For the text-containing cell, return its midpoint in [X, Y] coordinate format. 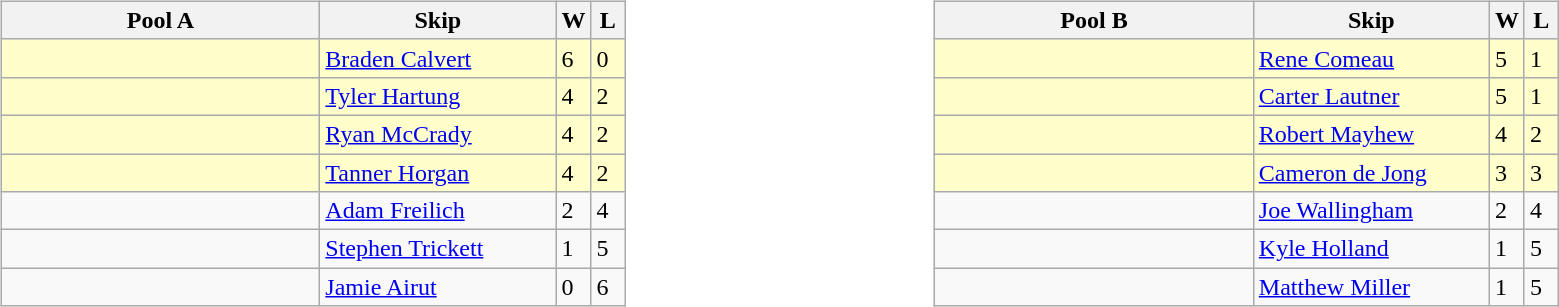
Matthew Miller [1371, 287]
Joe Wallingham [1371, 211]
Rene Comeau [1371, 58]
Cameron de Jong [1371, 173]
Tyler Hartung [438, 96]
Stephen Trickett [438, 249]
Adam Freilich [438, 211]
Carter Lautner [1371, 96]
Pool B [1094, 20]
Jamie Airut [438, 287]
Pool A [160, 20]
Tanner Horgan [438, 173]
Braden Calvert [438, 58]
Ryan McCrady [438, 134]
Robert Mayhew [1371, 134]
Kyle Holland [1371, 249]
